Identify which cell holds the provided text, then report its (X, Y) central coordinate. 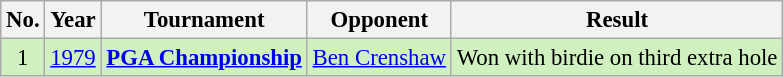
1 (23, 58)
PGA Championship (204, 58)
Won with birdie on third extra hole (616, 58)
Tournament (204, 20)
Year (73, 20)
1979 (73, 58)
No. (23, 20)
Ben Crenshaw (379, 58)
Result (616, 20)
Opponent (379, 20)
